Capture the cell that displays the provided text and extract its [x, y] central coordinate. 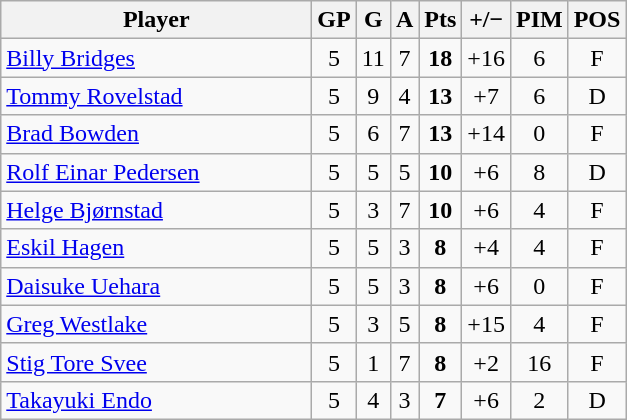
Billy Bridges [156, 58]
PIM [539, 20]
Helge Bjørnstad [156, 210]
Pts [440, 20]
+2 [486, 362]
Player [156, 20]
+/− [486, 20]
1 [373, 362]
+4 [486, 248]
11 [373, 58]
G [373, 20]
Takayuki Endo [156, 400]
16 [539, 362]
GP [334, 20]
9 [373, 96]
Stig Tore Svee [156, 362]
+16 [486, 58]
Tommy Rovelstad [156, 96]
POS [597, 20]
Daisuke Uehara [156, 286]
+15 [486, 324]
Rolf Einar Pedersen [156, 172]
+14 [486, 134]
A [404, 20]
Eskil Hagen [156, 248]
2 [539, 400]
Greg Westlake [156, 324]
18 [440, 58]
+7 [486, 96]
Brad Bowden [156, 134]
